Return (X, Y) of the center of cell containing provided text 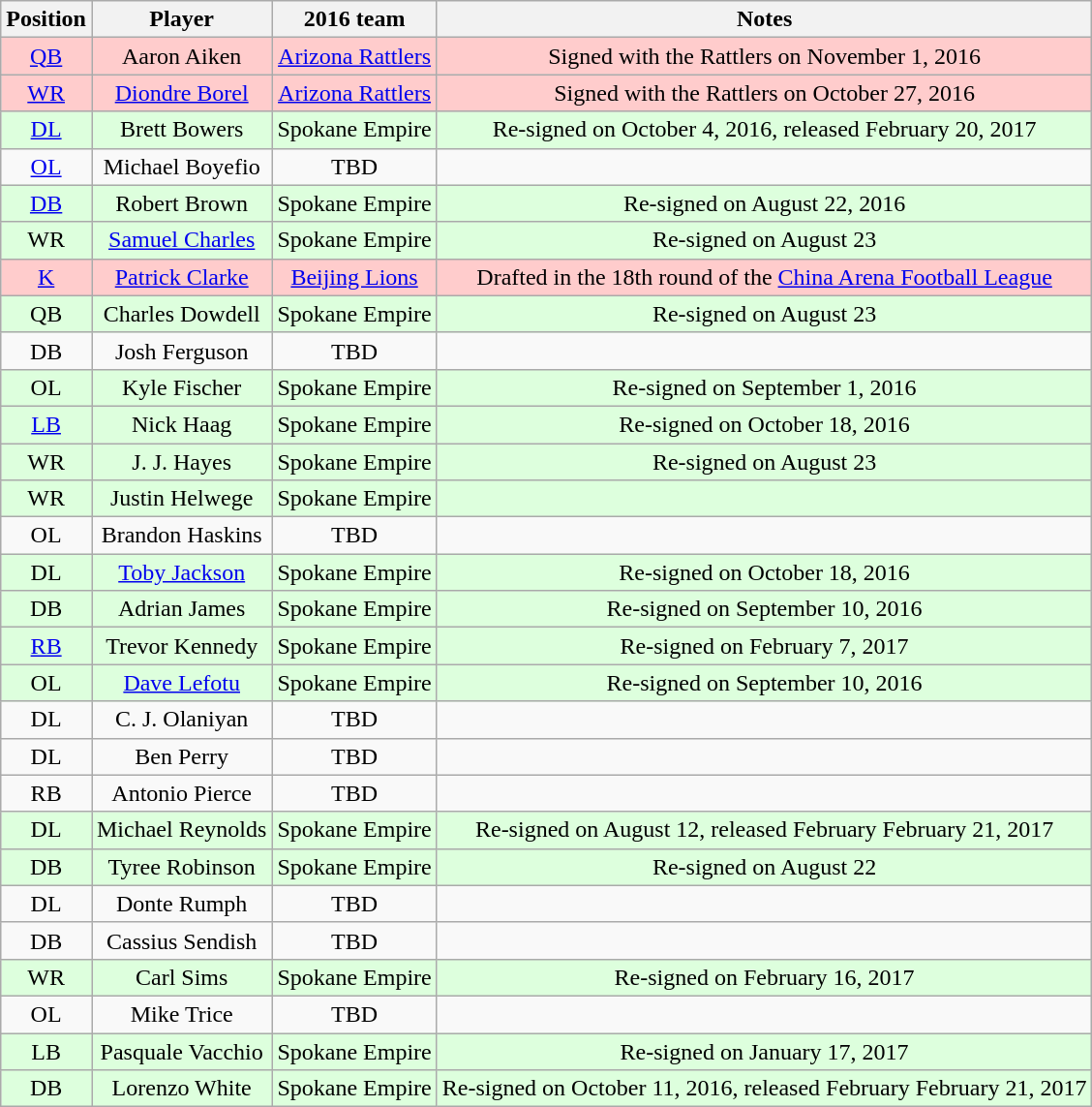
Notes (765, 19)
Re-signed on February 16, 2017 (765, 977)
Signed with the Rattlers on October 27, 2016 (765, 93)
Position (46, 19)
J. J. Hayes (181, 462)
Justin Helwege (181, 499)
Adrian James (181, 609)
Re-signed on August 12, released February February 21, 2017 (765, 830)
C. J. Olaniyan (181, 720)
Drafted in the 18th round of the China Arena Football League (765, 277)
Antonio Pierce (181, 793)
Diondre Borel (181, 93)
Re-signed on September 1, 2016 (765, 387)
Mike Trice (181, 1014)
Nick Haag (181, 424)
Toby Jackson (181, 572)
Carl Sims (181, 977)
2016 team (354, 19)
Re-signed on October 4, 2016, released February 20, 2017 (765, 130)
Pasquale Vacchio (181, 1051)
Samuel Charles (181, 240)
Re-signed on October 11, 2016, released February February 21, 2017 (765, 1089)
K (46, 277)
Re-signed on February 7, 2017 (765, 646)
Tyree Robinson (181, 867)
Brett Bowers (181, 130)
Patrick Clarke (181, 277)
Dave Lefotu (181, 683)
Beijing Lions (354, 277)
Donte Rumph (181, 904)
Player (181, 19)
Aaron Aiken (181, 56)
Cassius Sendish (181, 940)
Michael Boyefio (181, 167)
Lorenzo White (181, 1089)
Ben Perry (181, 756)
Re-signed on August 22 (765, 867)
Trevor Kennedy (181, 646)
Re-signed on January 17, 2017 (765, 1051)
Signed with the Rattlers on November 1, 2016 (765, 56)
Robert Brown (181, 203)
Brandon Haskins (181, 536)
Charles Dowdell (181, 314)
Re-signed on August 22, 2016 (765, 203)
Josh Ferguson (181, 351)
Kyle Fischer (181, 387)
Michael Reynolds (181, 830)
